Output the (x, y) coordinate of the center of the cell containing the given text.  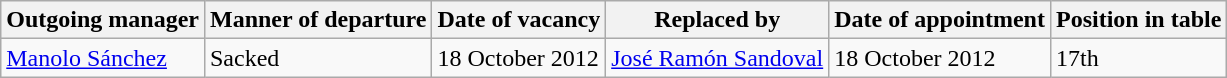
Position in table (1138, 20)
Manner of departure (318, 20)
Replaced by (718, 20)
Date of appointment (940, 20)
Date of vacancy (519, 20)
17th (1138, 58)
José Ramón Sandoval (718, 58)
Sacked (318, 58)
Manolo Sánchez (103, 58)
Outgoing manager (103, 20)
